For the text-containing cell, return its midpoint in (x, y) coordinate format. 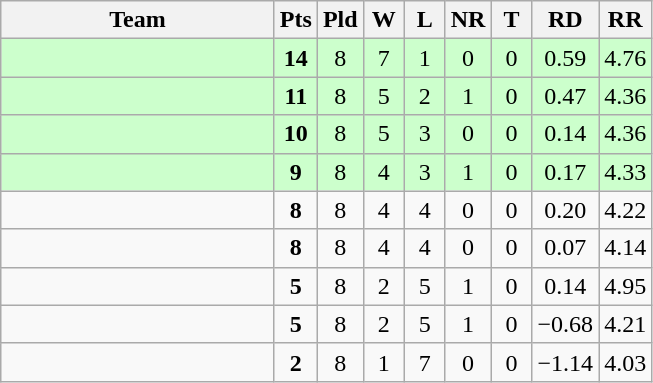
RR (626, 20)
Team (138, 20)
0.07 (566, 248)
Pld (340, 20)
0.20 (566, 210)
0.47 (566, 96)
4.33 (626, 172)
−1.14 (566, 362)
4.03 (626, 362)
Pts (296, 20)
−0.68 (566, 324)
0.17 (566, 172)
10 (296, 134)
W (384, 20)
14 (296, 58)
4.22 (626, 210)
NR (468, 20)
L (424, 20)
4.14 (626, 248)
11 (296, 96)
T (512, 20)
4.21 (626, 324)
4.76 (626, 58)
0.59 (566, 58)
4.95 (626, 286)
9 (296, 172)
RD (566, 20)
